Pinpoint the cell where the given text exists, returning its [X, Y] midpoint coordinate. 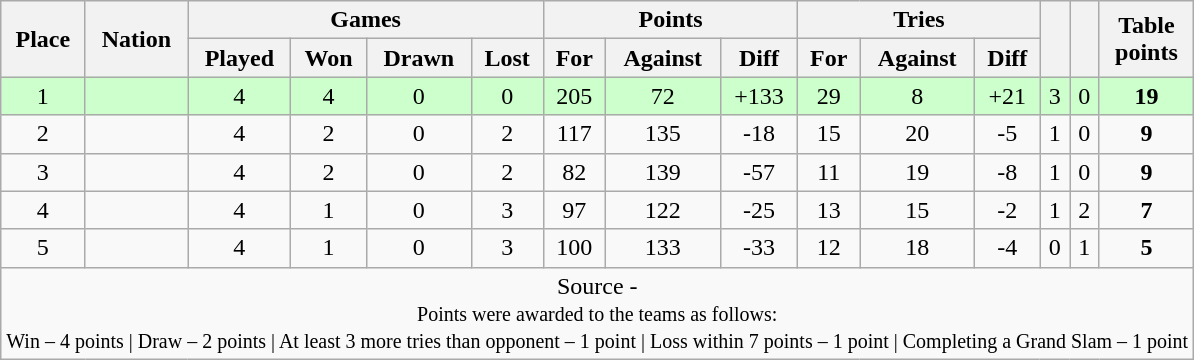
+21 [1008, 96]
Tries [919, 20]
13 [829, 210]
Won [329, 58]
-4 [1008, 248]
Drawn [418, 58]
72 [662, 96]
7 [1146, 210]
11 [829, 172]
-25 [759, 210]
20 [918, 134]
-8 [1008, 172]
122 [662, 210]
29 [829, 96]
117 [574, 134]
-57 [759, 172]
82 [574, 172]
Played [240, 58]
Points [670, 20]
+133 [759, 96]
-5 [1008, 134]
12 [829, 248]
205 [574, 96]
135 [662, 134]
8 [918, 96]
-33 [759, 248]
Nation [136, 39]
-18 [759, 134]
97 [574, 210]
100 [574, 248]
18 [918, 248]
Tablepoints [1146, 39]
Games [366, 20]
133 [662, 248]
139 [662, 172]
-2 [1008, 210]
Lost [507, 58]
Place [43, 39]
